Capture the cell that displays the provided text and extract its (x, y) central coordinate. 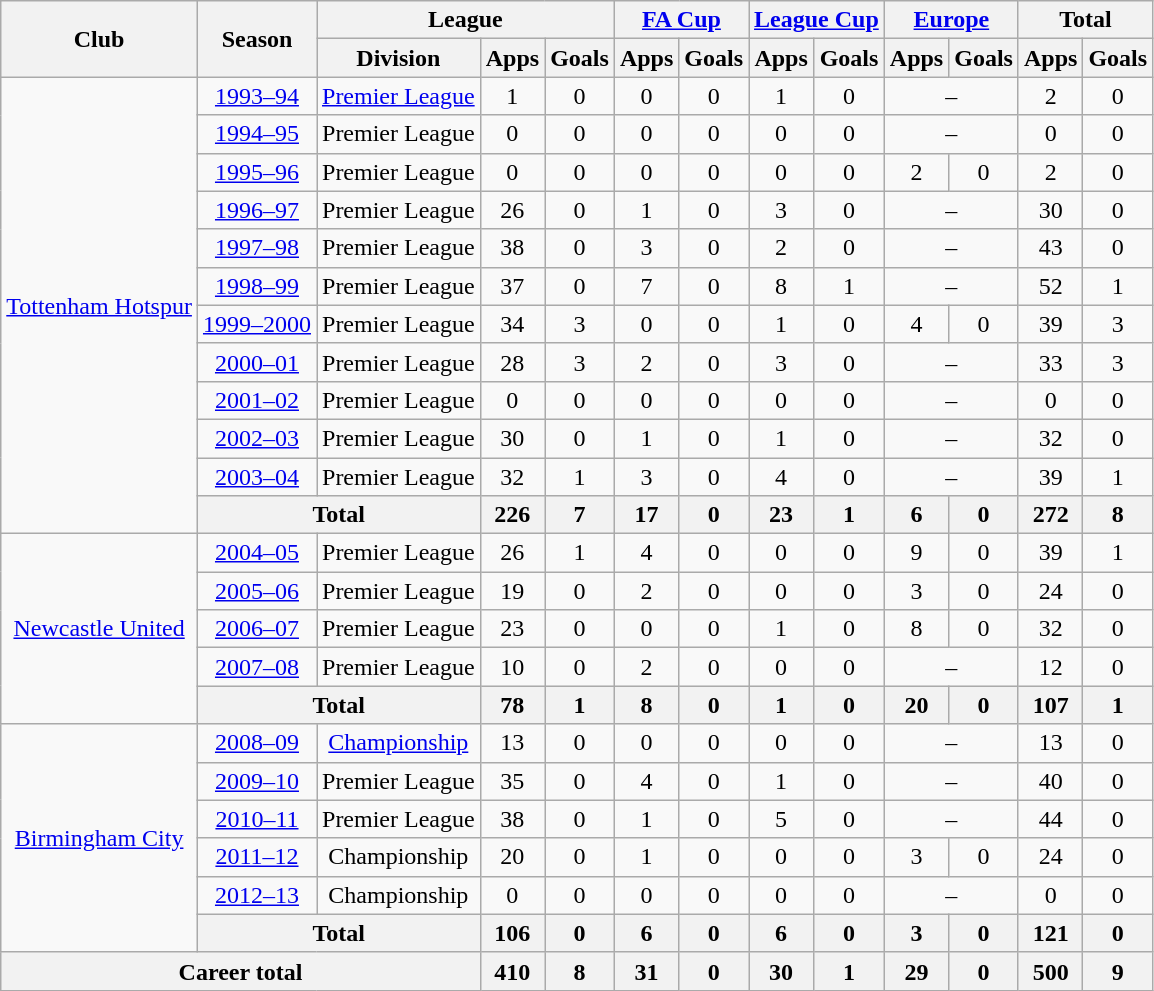
Tottenham Hotspur (100, 306)
2003–04 (256, 477)
Newcastle United (100, 629)
2007–08 (256, 667)
Club (100, 39)
1993–94 (256, 96)
5 (782, 819)
2010–11 (256, 819)
28 (512, 362)
Season (256, 39)
29 (916, 971)
37 (512, 286)
107 (1050, 705)
2011–12 (256, 857)
35 (512, 781)
2006–07 (256, 629)
226 (512, 515)
League Cup (817, 20)
12 (1050, 667)
2012–13 (256, 895)
2000–01 (256, 362)
43 (1050, 248)
34 (512, 324)
1996–97 (256, 210)
19 (512, 591)
1998–99 (256, 286)
2009–10 (256, 781)
FA Cup (681, 20)
44 (1050, 819)
1994–95 (256, 134)
1997–98 (256, 248)
Career total (240, 971)
410 (512, 971)
106 (512, 933)
31 (646, 971)
52 (1050, 286)
Division (398, 58)
League (465, 20)
500 (1050, 971)
Birmingham City (100, 838)
2002–03 (256, 438)
2004–05 (256, 553)
33 (1050, 362)
17 (646, 515)
Europe (951, 20)
272 (1050, 515)
78 (512, 705)
2008–09 (256, 743)
10 (512, 667)
40 (1050, 781)
121 (1050, 933)
2001–02 (256, 400)
1995–96 (256, 172)
2005–06 (256, 591)
1999–2000 (256, 324)
